For the text-containing cell, return its midpoint in [X, Y] coordinate format. 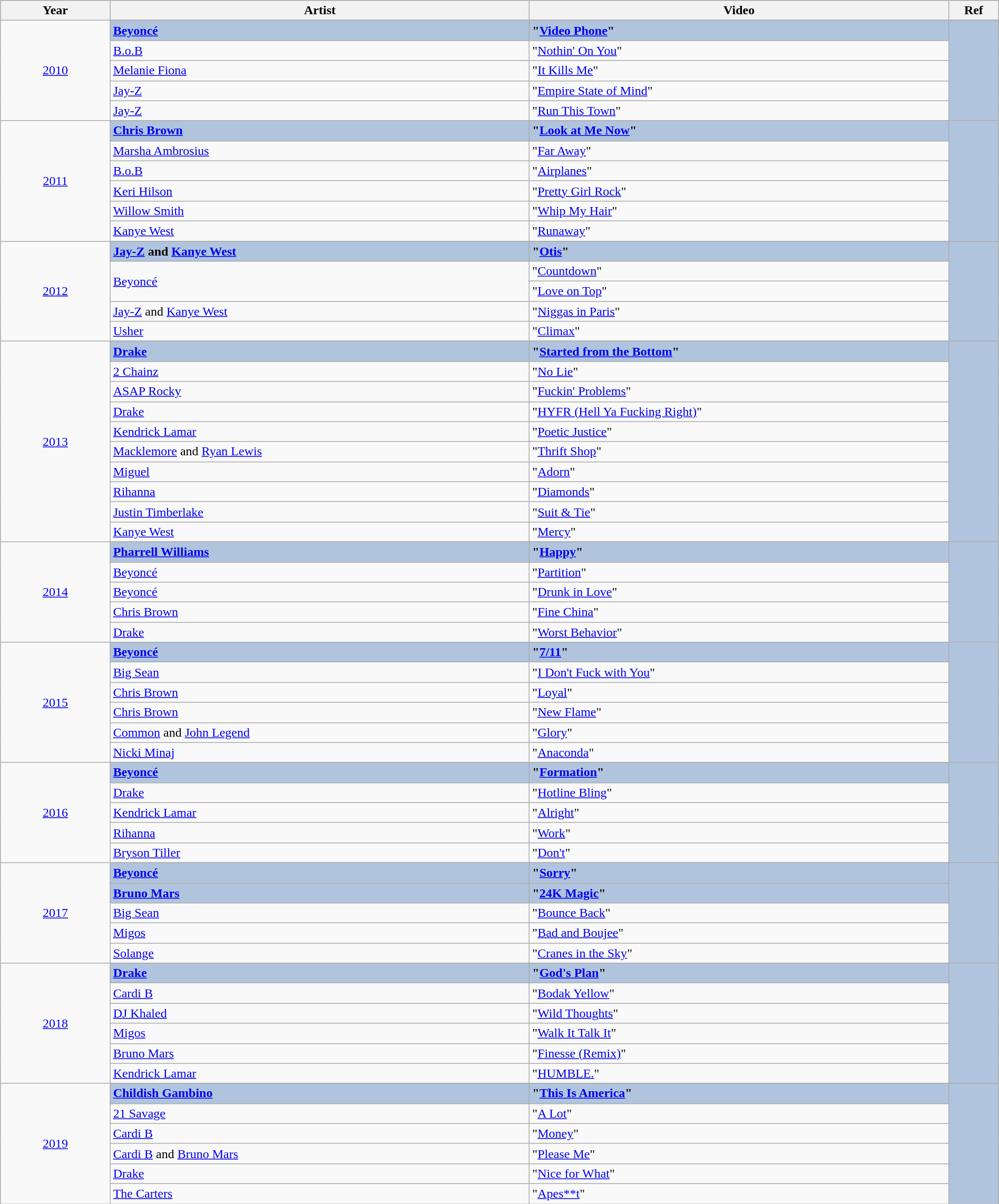
Willow Smith [320, 211]
"Glory" [739, 732]
Solange [320, 953]
"God's Plan" [739, 973]
"Look at Me Now" [739, 131]
"Money" [739, 1133]
"New Flame" [739, 712]
"Wild Thoughts" [739, 1013]
"Worst Behavior" [739, 632]
2 Chainz [320, 371]
2012 [55, 291]
"Whip My Hair" [739, 211]
"Fine China" [739, 612]
21 Savage [320, 1113]
"Mercy" [739, 532]
"It Kills Me" [739, 71]
"Video Phone" [739, 31]
"Loyal" [739, 692]
Pharrell Williams [320, 552]
"Fuckin' Problems" [739, 391]
"Diamonds" [739, 492]
"This Is America" [739, 1093]
"Work" [739, 833]
2017 [55, 913]
Childish Gambino [320, 1093]
2011 [55, 181]
Miguel [320, 472]
Bryson Tiller [320, 853]
"Climax" [739, 331]
"Otis" [739, 251]
Macklemore and Ryan Lewis [320, 452]
"Partition" [739, 572]
"Started from the Bottom" [739, 351]
"Finesse (Remix)" [739, 1053]
2010 [55, 71]
Ref [974, 11]
"No Lie" [739, 371]
"Alright" [739, 813]
"Empire State of Mind" [739, 91]
Nicki Minaj [320, 752]
"Walk It Talk It" [739, 1033]
2013 [55, 442]
"Niggas in Paris" [739, 311]
"Adorn" [739, 472]
"Pretty Girl Rock" [739, 191]
"24K Magic" [739, 893]
"Anaconda" [739, 752]
"Suit & Tie" [739, 512]
"Runaway" [739, 231]
"Run This Town" [739, 111]
Keri Hilson [320, 191]
2016 [55, 813]
"Bad and Boujee" [739, 933]
"Thrift Shop" [739, 452]
"Far Away" [739, 151]
"Poetic Justice" [739, 432]
ASAP Rocky [320, 391]
"Sorry" [739, 873]
2019 [55, 1143]
"HUMBLE." [739, 1073]
Artist [320, 11]
"Love on Top" [739, 291]
"Drunk in Love" [739, 592]
"Bodak Yellow" [739, 993]
"Cranes in the Sky" [739, 953]
Video [739, 11]
"Nothin' On You" [739, 51]
"Please Me" [739, 1153]
Justin Timberlake [320, 512]
"7/11" [739, 652]
"Airplanes" [739, 171]
Marsha Ambrosius [320, 151]
2015 [55, 702]
Cardi B and Bruno Mars [320, 1153]
"Formation" [739, 772]
"Hotline Bling" [739, 792]
Usher [320, 331]
"A Lot" [739, 1113]
2014 [55, 592]
"Bounce Back" [739, 913]
"Countdown" [739, 271]
"Apes**t" [739, 1193]
2018 [55, 1023]
Year [55, 11]
DJ Khaled [320, 1013]
The Carters [320, 1193]
Melanie Fiona [320, 71]
"Nice for What" [739, 1173]
"Happy" [739, 552]
"I Don't Fuck with You" [739, 672]
Common and John Legend [320, 732]
"HYFR (Hell Ya Fucking Right)" [739, 412]
"Don't" [739, 853]
